Pinpoint the cell where the given text exists, returning its (X, Y) midpoint coordinate. 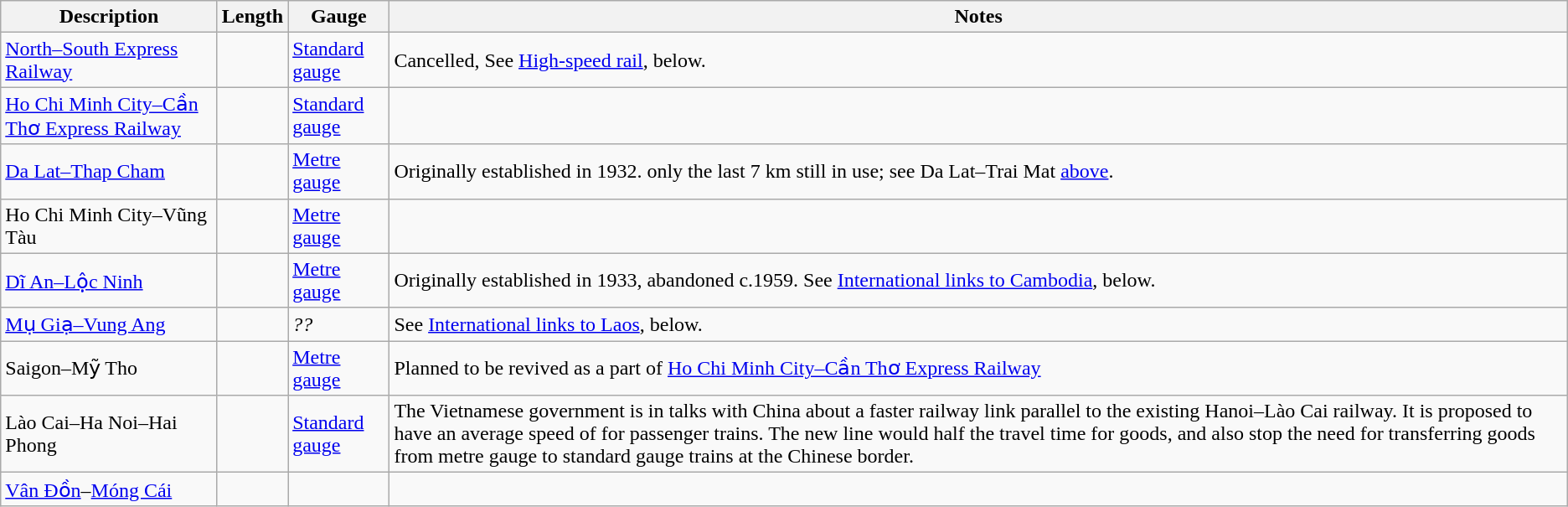
Description (109, 17)
Da Lat–Thap Cham (109, 171)
Gauge (338, 17)
Length (252, 17)
Originally established in 1932. only the last 7 km still in use; see Da Lat–Trai Mat above. (978, 171)
Dĩ An–Lộc Ninh (109, 280)
North–South Express Railway (109, 60)
Planned to be revived as a part of Ho Chi Minh City–Cần Thơ Express Railway (978, 369)
Notes (978, 17)
Ho Chi Minh City–Vũng Tàu (109, 226)
Ho Chi Minh City–Cần Thơ Express Railway (109, 116)
Saigon–Mỹ Tho (109, 369)
?? (338, 324)
See International links to Laos, below. (978, 324)
Mụ Giạ–Vung Ang (109, 324)
Originally established in 1933, abandoned c.1959. See International links to Cambodia, below. (978, 280)
Vân Đồn–Móng Cái (109, 489)
Lào Cai–Ha Noi–Hai Phong (109, 434)
Cancelled, See High-speed rail, below. (978, 60)
